Search for the cell housing the specified text and yield its (X, Y) center coordinate. 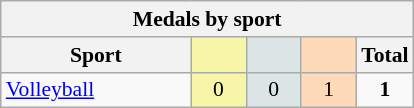
Total (384, 55)
Sport (96, 55)
Medals by sport (208, 19)
Volleyball (96, 90)
